Return (X, Y) of the center of cell containing provided text 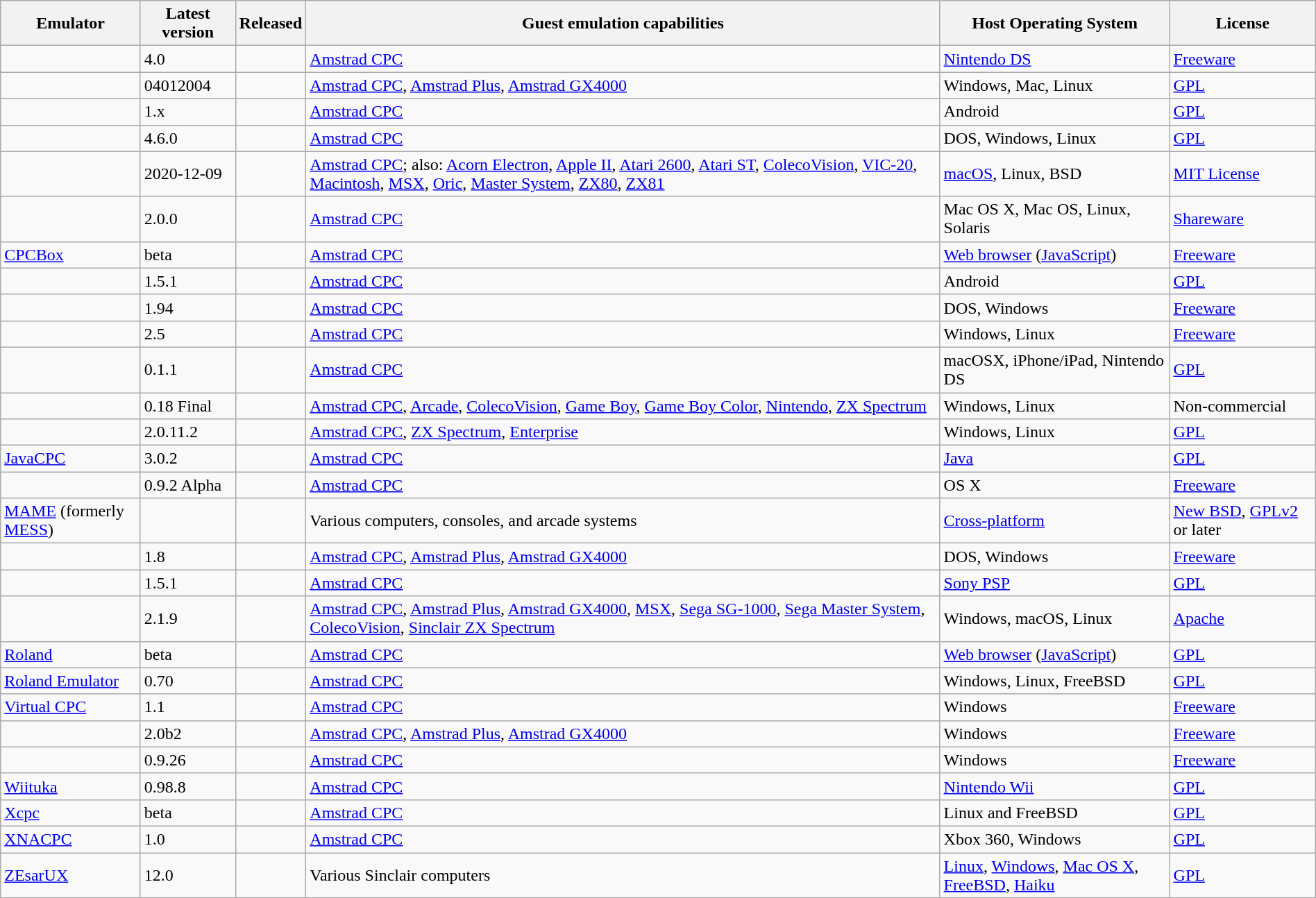
Amstrad CPC; also: Acorn Electron, Apple II, Atari 2600, Atari ST, ColecoVision, VIC-20, Macintosh, MSX, Oric, Master System, ZX80, ZX81 (623, 173)
1.0 (187, 839)
Linux, Windows, Mac OS X, FreeBSD, Haiku (1055, 874)
2.0.0 (187, 219)
Java (1055, 459)
DOS, Windows, Linux (1055, 138)
Amstrad CPC, ZX Spectrum, Enterprise (623, 432)
Windows, Linux, FreeBSD (1055, 681)
Released (271, 24)
2.0b2 (187, 734)
0.98.8 (187, 786)
0.1.1 (187, 369)
Various Sinclair computers (623, 874)
CPCBox (71, 255)
04012004 (187, 85)
12.0 (187, 874)
macOS, Linux, BSD (1055, 173)
Guest emulation capabilities (623, 24)
Roland (71, 654)
New BSD, GPLv2 or later (1242, 520)
Cross-platform (1055, 520)
1.8 (187, 557)
1.94 (187, 307)
Xcpc (71, 813)
1.1 (187, 707)
JavaCPC (71, 459)
OS X (1055, 485)
1.x (187, 112)
4.0 (187, 59)
2.5 (187, 334)
Shareware (1242, 219)
ZEsarUX (71, 874)
MIT License (1242, 173)
Nintendo DS (1055, 59)
0.9.2 Alpha (187, 485)
Apache (1242, 619)
Roland Emulator (71, 681)
Nintendo Wii (1055, 786)
2.1.9 (187, 619)
4.6.0 (187, 138)
0.9.26 (187, 760)
0.70 (187, 681)
3.0.2 (187, 459)
0.18 Final (187, 406)
macOSX, iPhone/iPad, Nintendo DS (1055, 369)
Sony PSP (1055, 583)
Amstrad CPC, Arcade, ColecoVision, Game Boy, Game Boy Color, Nintendo, ZX Spectrum (623, 406)
2020-12-09 (187, 173)
Windows, Mac, Linux (1055, 85)
Host Operating System (1055, 24)
MAME (formerly MESS) (71, 520)
2.0.11.2 (187, 432)
Virtual CPC (71, 707)
Various computers, consoles, and arcade systems (623, 520)
Latest version (187, 24)
Linux and FreeBSD (1055, 813)
Non-commercial (1242, 406)
Windows, macOS, Linux (1055, 619)
Xbox 360, Windows (1055, 839)
Mac OS X, Mac OS, Linux, Solaris (1055, 219)
XNACPC (71, 839)
Emulator (71, 24)
License (1242, 24)
Amstrad CPC, Amstrad Plus, Amstrad GX4000, MSX, Sega SG-1000, Sega Master System, ColecoVision, Sinclair ZX Spectrum (623, 619)
Wiituka (71, 786)
